Determine the (x, y) coordinate at the center of the cell enclosing the given text.  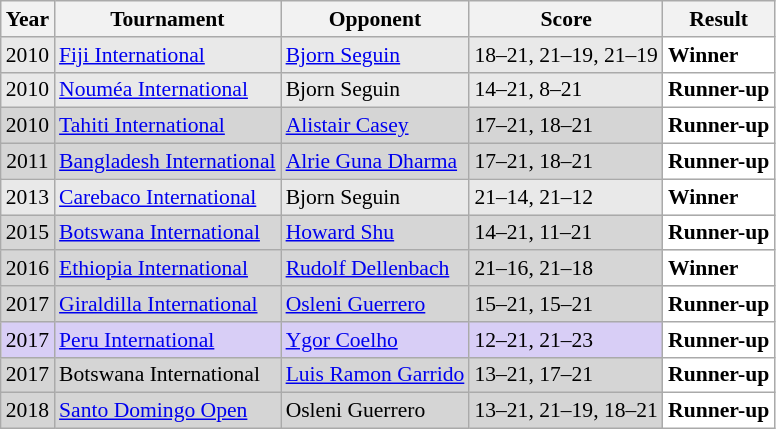
Tournament (168, 19)
Carebaco International (168, 197)
21–16, 21–18 (566, 269)
15–21, 15–21 (566, 304)
Luis Ramon Garrido (376, 375)
Nouméa International (168, 90)
Alistair Casey (376, 126)
13–21, 17–21 (566, 375)
14–21, 8–21 (566, 90)
Year (28, 19)
12–21, 21–23 (566, 340)
14–21, 11–21 (566, 233)
Result (718, 19)
2013 (28, 197)
Giraldilla International (168, 304)
Ygor Coelho (376, 340)
2016 (28, 269)
18–21, 21–19, 21–19 (566, 55)
2018 (28, 411)
Santo Domingo Open (168, 411)
13–21, 21–19, 18–21 (566, 411)
2015 (28, 233)
Bangladesh International (168, 162)
Howard Shu (376, 233)
Tahiti International (168, 126)
Opponent (376, 19)
Ethiopia International (168, 269)
Score (566, 19)
Peru International (168, 340)
Fiji International (168, 55)
2011 (28, 162)
Rudolf Dellenbach (376, 269)
21–14, 21–12 (566, 197)
Alrie Guna Dharma (376, 162)
